Find where the given text appears and provide that cell's center as [X, Y] coordinate. 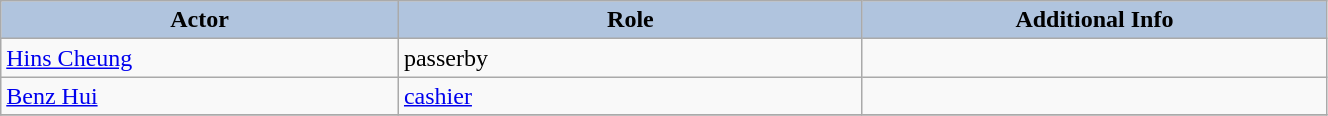
Additional Info [1094, 20]
Hins Cheung [200, 58]
Benz Hui [200, 96]
Actor [200, 20]
passerby [630, 58]
Role [630, 20]
cashier [630, 96]
